Locate the cell with the specified text and output its (X, Y) center coordinate. 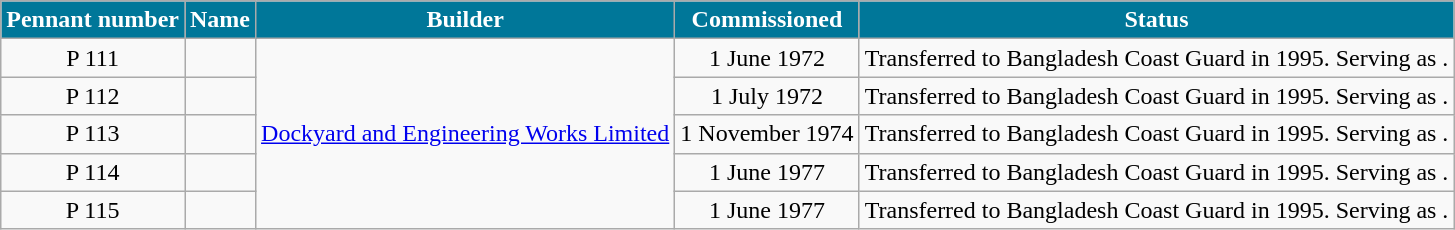
P 114 (93, 172)
1 July 1972 (767, 96)
P 115 (93, 210)
1 November 1974 (767, 134)
Status (1156, 20)
Dockyard and Engineering Works Limited (466, 134)
Builder (466, 20)
P 112 (93, 96)
P 113 (93, 134)
P 111 (93, 58)
Pennant number (93, 20)
Commissioned (767, 20)
Name (220, 20)
1 June 1972 (767, 58)
